Return (X, Y) of the center of cell containing provided text 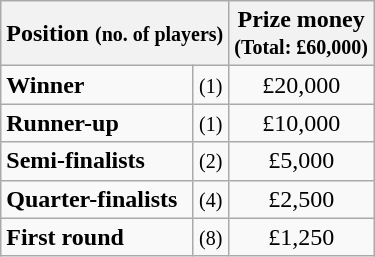
(8) (211, 237)
(4) (211, 199)
Prize money(Total: £60,000) (302, 34)
£20,000 (302, 85)
Quarter-finalists (97, 199)
£10,000 (302, 123)
£1,250 (302, 237)
Position (no. of players) (115, 34)
(2) (211, 161)
£2,500 (302, 199)
Runner-up (97, 123)
Winner (97, 85)
Semi-finalists (97, 161)
£5,000 (302, 161)
First round (97, 237)
